Output the [X, Y] coordinate of the center of the cell containing the given text.  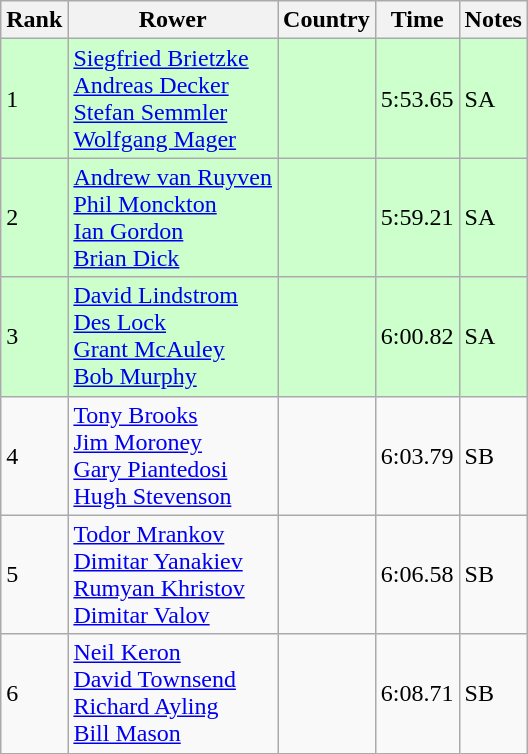
6:00.82 [417, 336]
Andrew van Ruyven Phil Monckton Ian Gordon Brian Dick [173, 218]
1 [34, 98]
Rower [173, 20]
Rank [34, 20]
Country [327, 20]
Siegfried BrietzkeAndreas DeckerStefan SemmlerWolfgang Mager [173, 98]
5 [34, 574]
4 [34, 456]
David LindstromDes LockGrant McAuleyBob Murphy [173, 336]
3 [34, 336]
5:59.21 [417, 218]
Time [417, 20]
6:08.71 [417, 694]
Neil KeronDavid TownsendRichard AylingBill Mason [173, 694]
6 [34, 694]
Tony BrooksJim MoroneyGary PiantedosiHugh Stevenson [173, 456]
5:53.65 [417, 98]
6:03.79 [417, 456]
Todor MrankovDimitar YanakievRumyan KhristovDimitar Valov [173, 574]
6:06.58 [417, 574]
2 [34, 218]
Notes [493, 20]
